Provide the [x, y] coordinate of the cell's center where the given text is located.  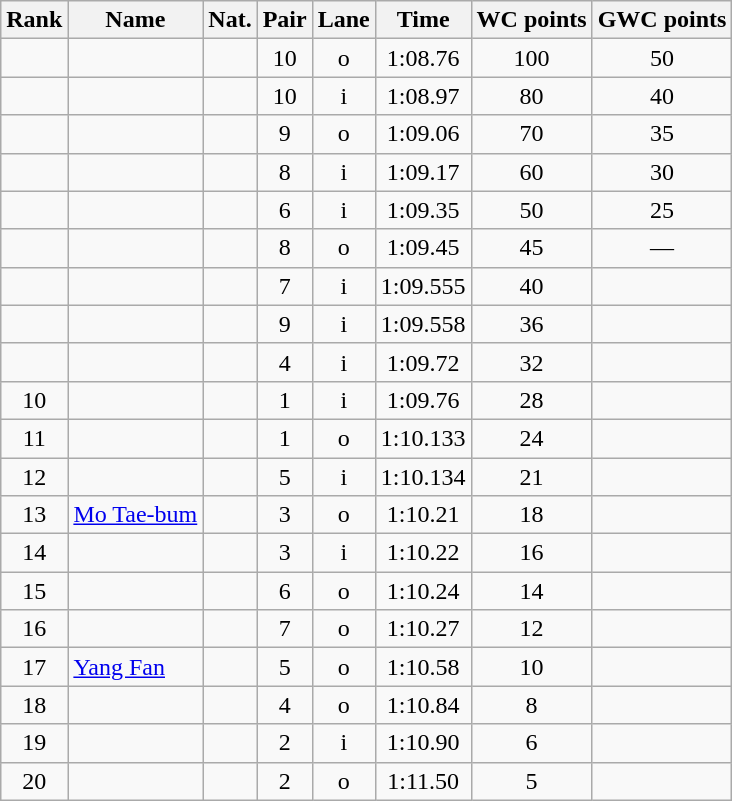
60 [532, 172]
70 [532, 134]
— [662, 248]
Nat. [230, 20]
1:09.555 [423, 286]
1:10.84 [423, 705]
15 [34, 591]
1:10.22 [423, 553]
Rank [34, 20]
17 [34, 667]
13 [34, 515]
1:10.24 [423, 591]
28 [532, 400]
32 [532, 362]
1:09.45 [423, 248]
1:09.558 [423, 324]
1:10.21 [423, 515]
20 [34, 781]
1:08.76 [423, 58]
25 [662, 210]
1:10.134 [423, 477]
100 [532, 58]
1:09.72 [423, 362]
11 [34, 438]
30 [662, 172]
35 [662, 134]
80 [532, 96]
Pair [284, 20]
1:11.50 [423, 781]
Yang Fan [136, 667]
1:09.17 [423, 172]
Time [423, 20]
1:10.90 [423, 743]
19 [34, 743]
21 [532, 477]
1:08.97 [423, 96]
WC points [532, 20]
Lane [344, 20]
1:09.35 [423, 210]
1:10.133 [423, 438]
45 [532, 248]
1:09.06 [423, 134]
1:10.58 [423, 667]
GWC points [662, 20]
1:09.76 [423, 400]
36 [532, 324]
24 [532, 438]
Mo Tae-bum [136, 515]
1:10.27 [423, 629]
Name [136, 20]
